For the text-containing cell, return its midpoint in [x, y] coordinate format. 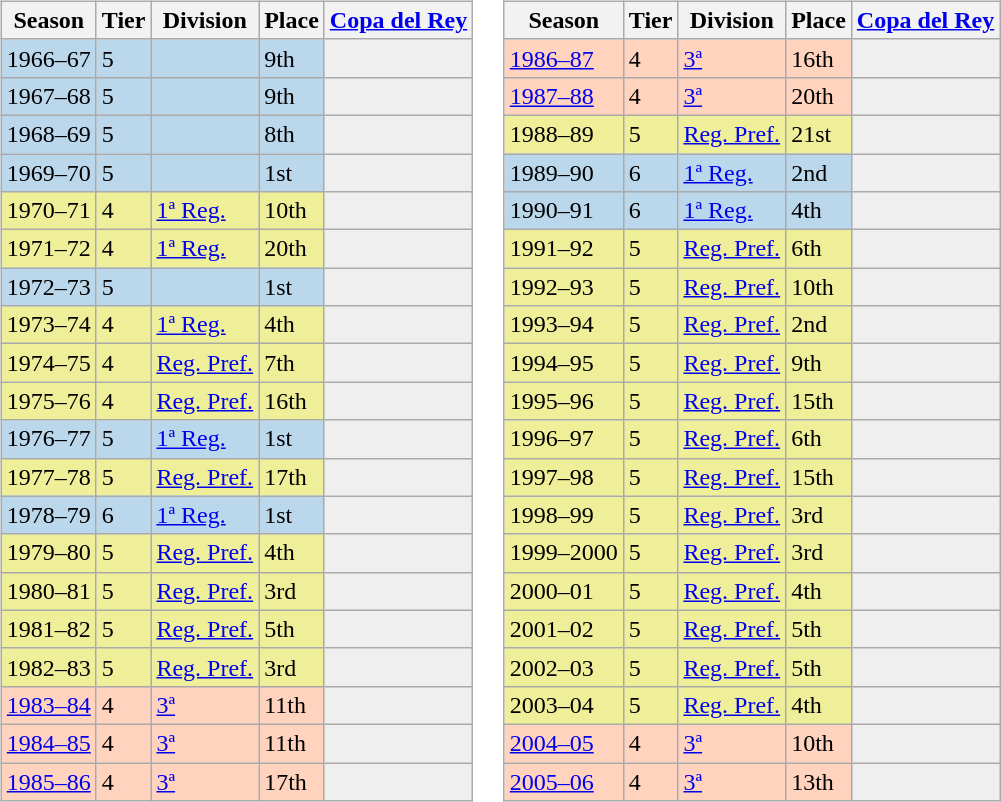
1980–81 [48, 591]
1995–96 [564, 401]
2001–02 [564, 629]
2002–03 [564, 667]
8th [292, 134]
1984–85 [48, 743]
1977–78 [48, 477]
1993–94 [564, 325]
1975–76 [48, 401]
1983–84 [48, 705]
1982–83 [48, 667]
1998–99 [564, 515]
1968–69 [48, 134]
1992–93 [564, 287]
1991–92 [564, 249]
1990–91 [564, 211]
2003–04 [564, 705]
1989–90 [564, 173]
2000–01 [564, 591]
1978–79 [48, 515]
1976–77 [48, 439]
21st [819, 134]
1981–82 [48, 629]
1994–95 [564, 363]
1972–73 [48, 287]
1973–74 [48, 325]
1988–89 [564, 134]
13th [819, 781]
1979–80 [48, 553]
1987–88 [564, 96]
1969–70 [48, 173]
1996–97 [564, 439]
1970–71 [48, 211]
1966–67 [48, 58]
1985–86 [48, 781]
1967–68 [48, 96]
7th [292, 363]
1986–87 [564, 58]
2005–06 [564, 781]
1971–72 [48, 249]
1997–98 [564, 477]
1999–2000 [564, 553]
2004–05 [564, 743]
1974–75 [48, 363]
